Search for the cell housing the specified text and yield its [X, Y] center coordinate. 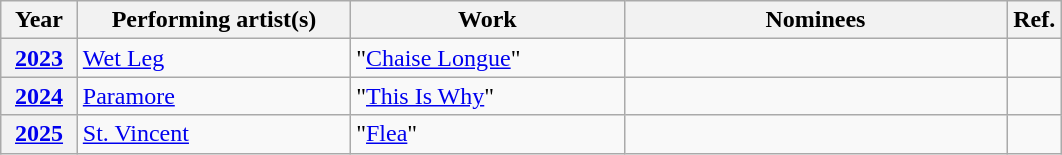
Performing artist(s) [214, 20]
2023 [40, 58]
Paramore [214, 96]
"Chaise Longue" [488, 58]
Nominees [816, 20]
Wet Leg [214, 58]
2025 [40, 134]
"This Is Why" [488, 96]
Year [40, 20]
Work [488, 20]
St. Vincent [214, 134]
2024 [40, 96]
Ref. [1034, 20]
"Flea" [488, 134]
